From the cell containing the given text, extract its center point as [x, y] coordinate. 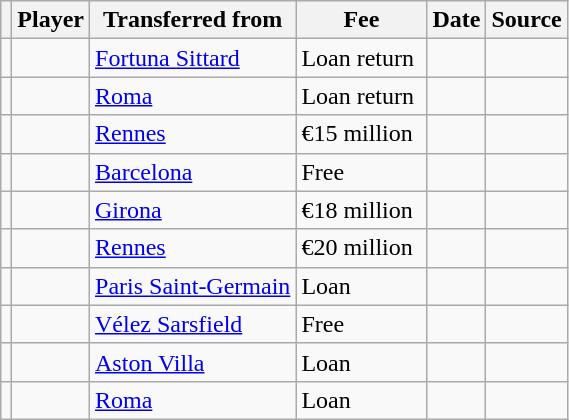
Transferred from [193, 20]
Player [51, 20]
Barcelona [193, 172]
€15 million [362, 134]
€20 million [362, 248]
Source [526, 20]
Fortuna Sittard [193, 58]
Girona [193, 210]
€18 million [362, 210]
Vélez Sarsfield [193, 324]
Fee [362, 20]
Date [456, 20]
Paris Saint-Germain [193, 286]
Aston Villa [193, 362]
